Locate the cell with the specified text and output its [X, Y] center coordinate. 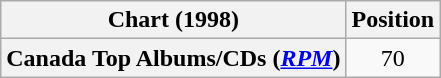
Chart (1998) [174, 20]
70 [393, 58]
Position [393, 20]
Canada Top Albums/CDs (RPM) [174, 58]
